Find where the given text appears and provide that cell's center as [x, y] coordinate. 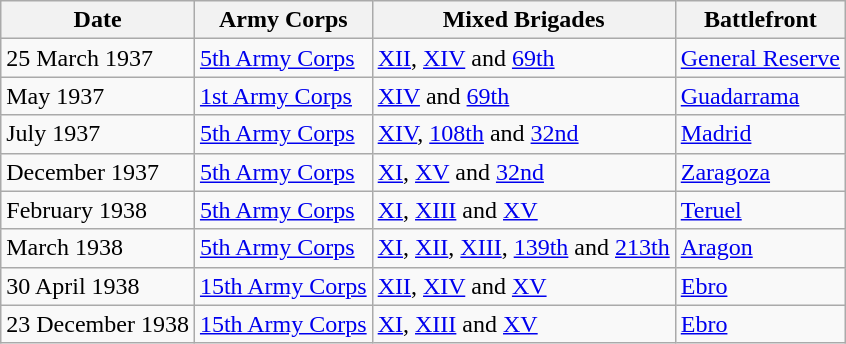
XII, XIV and 69th [524, 58]
1st Army Corps [283, 96]
30 April 1938 [98, 286]
March 1938 [98, 248]
23 December 1938 [98, 324]
December 1937 [98, 172]
Aragon [760, 248]
XII, XIV and XV [524, 286]
Battlefront [760, 20]
July 1937 [98, 134]
Zaragoza [760, 172]
25 March 1937 [98, 58]
Guadarrama [760, 96]
Mixed Brigades [524, 20]
XIV and 69th [524, 96]
Date [98, 20]
Army Corps [283, 20]
Teruel [760, 210]
Madrid [760, 134]
May 1937 [98, 96]
XIV, 108th and 32nd [524, 134]
General Reserve [760, 58]
February 1938 [98, 210]
XI, XII, XIII, 139th and 213th [524, 248]
XI, XV and 32nd [524, 172]
